Find where the given text appears and provide that cell's center as [x, y] coordinate. 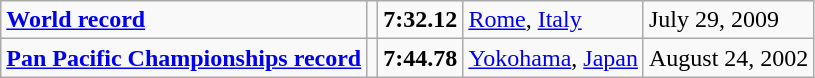
7:32.12 [420, 20]
7:44.78 [420, 58]
World record [184, 20]
Pan Pacific Championships record [184, 58]
August 24, 2002 [728, 58]
July 29, 2009 [728, 20]
Yokohama, Japan [554, 58]
Rome, Italy [554, 20]
